Return the (x, y) coordinate for the center point of the cell that contains the specified text.  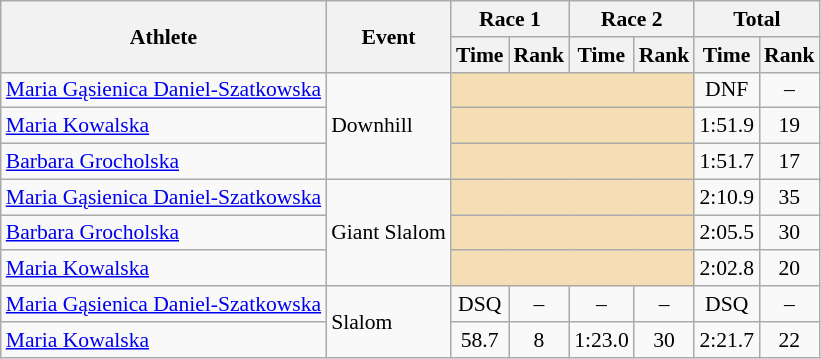
Race 1 (510, 19)
19 (790, 126)
2:10.9 (726, 197)
58.7 (480, 340)
20 (790, 269)
2:05.5 (726, 233)
2:02.8 (726, 269)
Downhill (388, 126)
1:51.9 (726, 126)
DNF (726, 90)
Giant Slalom (388, 232)
Athlete (164, 36)
Total (756, 19)
2:21.7 (726, 340)
8 (540, 340)
1:51.7 (726, 162)
17 (790, 162)
Event (388, 36)
1:23.0 (602, 340)
Race 2 (632, 19)
Slalom (388, 322)
22 (790, 340)
35 (790, 197)
